For the text-containing cell, return its midpoint in [x, y] coordinate format. 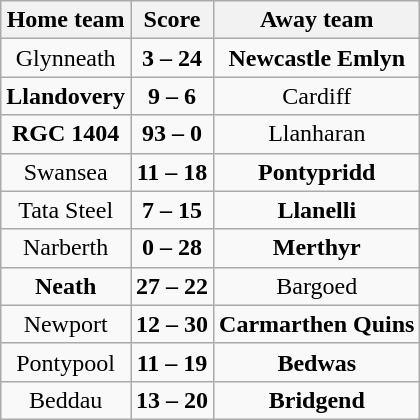
Away team [317, 20]
Swansea [66, 172]
Newport [66, 324]
Beddau [66, 400]
Score [172, 20]
Tata Steel [66, 210]
Llanelli [317, 210]
93 – 0 [172, 134]
Neath [66, 286]
11 – 18 [172, 172]
12 – 30 [172, 324]
Bridgend [317, 400]
0 – 28 [172, 248]
Cardiff [317, 96]
Newcastle Emlyn [317, 58]
3 – 24 [172, 58]
Glynneath [66, 58]
Llandovery [66, 96]
Carmarthen Quins [317, 324]
Merthyr [317, 248]
Llanharan [317, 134]
13 – 20 [172, 400]
Narberth [66, 248]
Pontypool [66, 362]
27 – 22 [172, 286]
7 – 15 [172, 210]
Bargoed [317, 286]
9 – 6 [172, 96]
Home team [66, 20]
Bedwas [317, 362]
11 – 19 [172, 362]
Pontypridd [317, 172]
RGC 1404 [66, 134]
